Provide the (X, Y) coordinate of the cell's center where the given text is located.  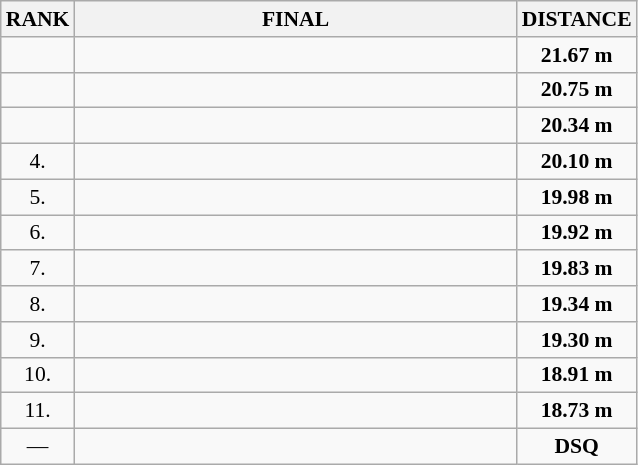
— (38, 447)
RANK (38, 19)
20.34 m (577, 126)
7. (38, 269)
DSQ (577, 447)
9. (38, 340)
DISTANCE (577, 19)
20.10 m (577, 162)
FINAL (295, 19)
18.73 m (577, 411)
21.67 m (577, 55)
8. (38, 304)
19.30 m (577, 340)
19.98 m (577, 197)
10. (38, 375)
18.91 m (577, 375)
6. (38, 233)
20.75 m (577, 90)
19.92 m (577, 233)
5. (38, 197)
4. (38, 162)
19.83 m (577, 269)
19.34 m (577, 304)
11. (38, 411)
